Capture the cell that displays the provided text and extract its (x, y) central coordinate. 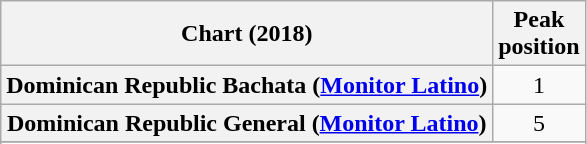
Dominican Republic General (Monitor Latino) (247, 123)
5 (539, 123)
Peak position (539, 34)
Chart (2018) (247, 34)
Dominican Republic Bachata (Monitor Latino) (247, 85)
1 (539, 85)
